Capture the cell that displays the provided text and extract its (x, y) central coordinate. 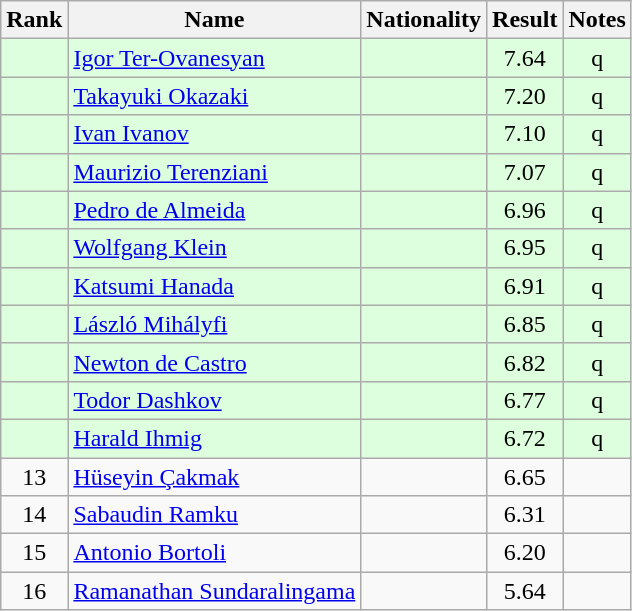
15 (34, 553)
Todor Dashkov (214, 400)
6.95 (525, 248)
Katsumi Hanada (214, 286)
Ivan Ivanov (214, 134)
7.20 (525, 96)
5.64 (525, 591)
16 (34, 591)
Harald Ihmig (214, 438)
Maurizio Terenziani (214, 172)
Antonio Bortoli (214, 553)
6.65 (525, 477)
László Mihályfi (214, 324)
6.85 (525, 324)
7.07 (525, 172)
7.10 (525, 134)
Notes (597, 20)
14 (34, 515)
6.31 (525, 515)
Sabaudin Ramku (214, 515)
6.20 (525, 553)
Name (214, 20)
6.96 (525, 210)
Rank (34, 20)
6.91 (525, 286)
Wolfgang Klein (214, 248)
7.64 (525, 58)
13 (34, 477)
Hüseyin Çakmak (214, 477)
6.82 (525, 362)
Nationality (424, 20)
Newton de Castro (214, 362)
Pedro de Almeida (214, 210)
Result (525, 20)
6.77 (525, 400)
Takayuki Okazaki (214, 96)
Igor Ter-Ovanesyan (214, 58)
6.72 (525, 438)
Ramanathan Sundaralingama (214, 591)
